Search for the cell housing the specified text and yield its (x, y) center coordinate. 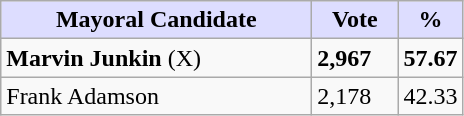
Vote (355, 20)
42.33 (430, 96)
Frank Adamson (156, 96)
Marvin Junkin (X) (156, 58)
2,178 (355, 96)
Mayoral Candidate (156, 20)
57.67 (430, 58)
% (430, 20)
2,967 (355, 58)
